Output the (X, Y) coordinate of the center of the cell containing the given text.  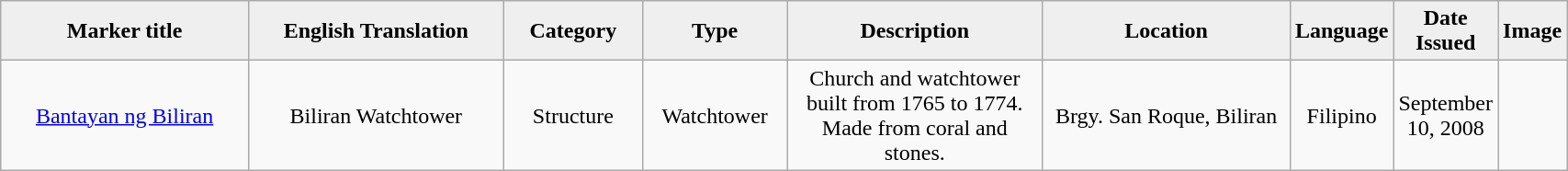
Date Issued (1446, 31)
Structure (573, 116)
Location (1167, 31)
Type (715, 31)
Biliran Watchtower (376, 116)
Bantayan ng Biliran (125, 116)
Brgy. San Roque, Biliran (1167, 116)
English Translation (376, 31)
Filipino (1341, 116)
Watchtower (715, 116)
Description (915, 31)
Language (1341, 31)
Category (573, 31)
Image (1532, 31)
September 10, 2008 (1446, 116)
Marker title (125, 31)
Church and watchtower built from 1765 to 1774. Made from coral and stones. (915, 116)
